Output the [X, Y] coordinate of the center of the cell containing the given text.  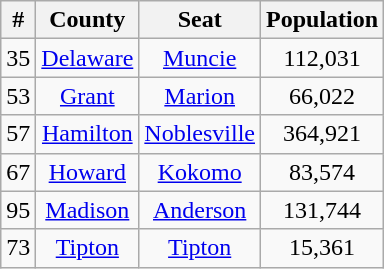
Muncie [200, 58]
Howard [88, 172]
Grant [88, 96]
Noblesville [200, 134]
Anderson [200, 210]
# [18, 20]
15,361 [322, 248]
Population [322, 20]
Marion [200, 96]
112,031 [322, 58]
Madison [88, 210]
35 [18, 58]
County [88, 20]
Kokomo [200, 172]
83,574 [322, 172]
364,921 [322, 134]
73 [18, 248]
67 [18, 172]
95 [18, 210]
53 [18, 96]
Seat [200, 20]
66,022 [322, 96]
Hamilton [88, 134]
131,744 [322, 210]
57 [18, 134]
Delaware [88, 58]
